Detect which cell encompasses the target text, then output its (x, y) center coordinate. 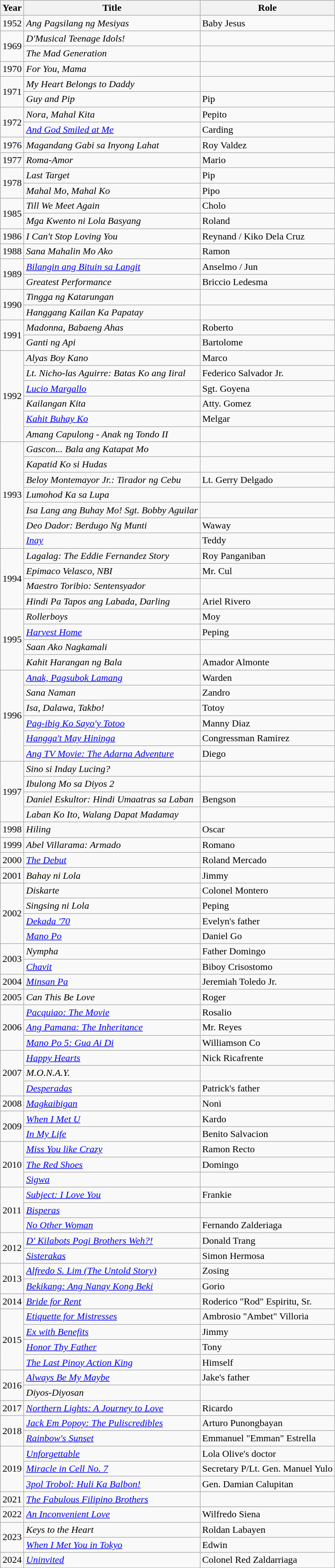
Biboy Crisostomo (267, 967)
Nympha (112, 952)
M.O.N.A.Y. (112, 1073)
Rosalio (267, 1012)
Kahit Buhay Ko (112, 419)
Ramon Recto (267, 1149)
Mahal Mo, Mahal Ko (112, 191)
Atty. Gomez (267, 403)
Manny Diaz (267, 723)
1996 (12, 716)
Nick Ricafrente (267, 1058)
Fernando Zalderiaga (267, 1225)
2013 (12, 1279)
Federico Salvador Jr. (267, 373)
My Heart Belongs to Daddy (112, 84)
Title (112, 8)
2021 (12, 1499)
Kailangan Kita (112, 403)
Ibulong Mo sa Diyos 2 (112, 784)
Wilfredo Siena (267, 1514)
Alyas Boy Kano (112, 358)
Lola Olive's doctor (267, 1454)
Roderico "Rod" Espiritu, Sr. (267, 1301)
Bartolome (267, 343)
Marco (267, 358)
1969 (12, 46)
Benito Salvacion (267, 1134)
2015 (12, 1339)
Greatest Performance (112, 282)
The Mad Generation (112, 54)
Colonel Montero (267, 890)
2002 (12, 913)
Guy and Pip (112, 99)
1988 (12, 251)
Edwin (267, 1545)
Bride for Rent (112, 1301)
The Debut (112, 860)
Baby Jesus (267, 23)
Mr. Reyes (267, 1027)
D' Kilabots Pogi Brothers Weh?! (112, 1241)
Roger (267, 997)
In My Life (112, 1134)
The Last Pinoy Action King (112, 1362)
Always Be My Maybe (112, 1377)
Harvest Home (112, 632)
Ariel Rivero (267, 601)
Noni (267, 1103)
Ang Pamana: The Inheritance (112, 1027)
1977 (12, 160)
Hangga't May Hininga (112, 738)
Etiquette for Mistresses (112, 1317)
Williamson Co (267, 1043)
Roldan Labayen (267, 1530)
2018 (12, 1431)
Congressman Ramirez (267, 738)
Kardo (267, 1119)
And God Smiled at Me (112, 130)
Maestro Toribio: Sentensyador (112, 586)
2004 (12, 982)
1990 (12, 305)
Mano Po (112, 936)
Sana Naman (112, 693)
Mga Kwento ni Lola Basyang (112, 221)
Kahit Harangan ng Bala (112, 662)
1994 (12, 579)
Teddy (267, 541)
Isa Lang ang Buhay Mo! Sgt. Bobby Aguilar (112, 510)
Diskarte (112, 890)
Bengson (267, 799)
2022 (12, 1514)
1978 (12, 183)
1989 (12, 274)
Ang Pagsilang ng Mesiyas (112, 23)
The Red Shoes (112, 1165)
2009 (12, 1126)
Oscar (267, 830)
Roberto (267, 327)
Ambrosio "Ambet" Villoria (267, 1317)
1998 (12, 830)
Daniel Eskultor: Hindi Umaatras sa Laban (112, 799)
Waway (267, 525)
Deo Dador: Berdugo Ng Munti (112, 525)
1995 (12, 639)
1997 (12, 792)
1986 (12, 236)
Cholo (267, 206)
Lt. Gerry Delgado (267, 480)
Epimaco Velasco, NBI (112, 571)
Roma-Amor (112, 160)
Jake's father (267, 1377)
Nora, Mahal Kita (112, 114)
Minsan Pa (112, 982)
Subject: I Love You (112, 1195)
Pacquiao: The Movie (112, 1012)
Arturo Punongbayan (267, 1423)
For You, Mama (112, 69)
I Can't Stop Loving You (112, 236)
Ganti ng Api (112, 343)
2007 (12, 1073)
Melgar (267, 419)
Abel Villarama: Armado (112, 845)
Bahay ni Lola (112, 875)
D'Musical Teenage Idols! (112, 38)
2008 (12, 1103)
Pag-ibig Ko Sayo'y Totoo (112, 723)
Ricardo (267, 1408)
1972 (12, 122)
Mano Po 5: Gua Ai Di (112, 1043)
2017 (12, 1408)
Warden (267, 678)
Magandang Gabi sa Inyong Lahat (112, 145)
Dekada '70 (112, 921)
Moy (267, 616)
Keys to the Heart (112, 1530)
1970 (12, 69)
Year (12, 8)
Ex with Benefits (112, 1332)
Tony (267, 1347)
2010 (12, 1164)
Himself (267, 1362)
2016 (12, 1385)
Sgt. Goyena (267, 388)
Pepito (267, 114)
Zosing (267, 1271)
Lumohod Ka sa Lupa (112, 495)
Jack Em Popoy: The Puliscredibles (112, 1423)
Beloy Montemayor Jr.: Tirador ng Cebu (112, 480)
3pol Trobol: Huli Ka Balbon! (112, 1484)
2000 (12, 860)
Donald Trang (267, 1241)
Amador Almonte (267, 662)
Briccio Ledesma (267, 282)
1992 (12, 396)
2024 (12, 1560)
Carding (267, 130)
No Other Woman (112, 1225)
Saan Ako Nagkamali (112, 647)
2003 (12, 959)
Magkaibigan (112, 1103)
Singsing ni Lola (112, 906)
Kapatid Ko si Hudas (112, 465)
Sisterakas (112, 1256)
Till We Meet Again (112, 206)
Bilangin ang Bituin sa Langit (112, 267)
1999 (12, 845)
Chavit (112, 967)
Sana Mahalin Mo Ako (112, 251)
Evelyn's father (267, 921)
Sigwa (112, 1180)
1952 (12, 23)
2019 (12, 1469)
2005 (12, 997)
Madonna, Babaeng Ahas (112, 327)
1976 (12, 145)
Amang Capulong - Anak ng Tondo II (112, 434)
Pipo (267, 191)
Ramon (267, 251)
Roy Panganiban (267, 556)
When I Met You in Tokyo (112, 1545)
Anak, Pagsubok Lamang (112, 678)
1971 (12, 92)
1985 (12, 213)
Father Domingo (267, 952)
Laban Ko Ito, Walang Dapat Madamay (112, 814)
Reynand / Kiko Dela Cruz (267, 236)
Rollerboys (112, 616)
Diego (267, 754)
2014 (12, 1301)
Bekikang: Ang Nanay Kong Beki (112, 1286)
Ang TV Movie: The Adarna Adventure (112, 754)
Desperadas (112, 1088)
Gorio (267, 1286)
2001 (12, 875)
Alfredo S. Lim (The Untold Story) (112, 1271)
Can This Be Love (112, 997)
Gascon... Bala ang Katapat Mo (112, 449)
Emmanuel "Emman" Estrella (267, 1438)
Roland Mercado (267, 860)
Mr. Cul (267, 571)
Inay (112, 541)
Lt. Nicho-las Aguirre: Batas Ko ang Iiral (112, 373)
Colonel Red Zaldarriaga (267, 1560)
Hindi Pa Tapos ang Labada, Darling (112, 601)
Zandro (267, 693)
Totoy (267, 708)
2012 (12, 1248)
When I Met U (112, 1119)
1993 (12, 495)
Frankie (267, 1195)
Role (267, 8)
Bisperas (112, 1210)
Sino si Inday Lucing? (112, 769)
Daniel Go (267, 936)
Patrick's father (267, 1088)
Northern Lights: A Journey to Love (112, 1408)
Simon Hermosa (267, 1256)
Honor Thy Father (112, 1347)
Uninvited (112, 1560)
Roland (267, 221)
Mario (267, 160)
Lagalag: The Eddie Fernandez Story (112, 556)
2006 (12, 1027)
Anselmo / Jun (267, 267)
Romano (267, 845)
Diyos-Diyosan (112, 1392)
Jeremiah Toledo Jr. (267, 982)
Miss You like Crazy (112, 1149)
Tingga ng Katarungan (112, 297)
Isa, Dalawa, Takbo! (112, 708)
2011 (12, 1210)
Last Target (112, 175)
Lucio Margallo (112, 388)
Unforgettable (112, 1454)
Secretary P/Lt. Gen. Manuel Yulo (267, 1469)
Hiling (112, 830)
Gen. Damian Calupitan (267, 1484)
Happy Hearts (112, 1058)
Domingo (267, 1165)
Roy Valdez (267, 145)
2023 (12, 1537)
Rainbow's Sunset (112, 1438)
An Inconvenient Love (112, 1514)
Hanggang Kailan Ka Papatay (112, 312)
The Fabulous Filipino Brothers (112, 1499)
Miracle in Cell No. 7 (112, 1469)
1991 (12, 335)
